Provide the [X, Y] coordinate of the cell's center where the given text is located.  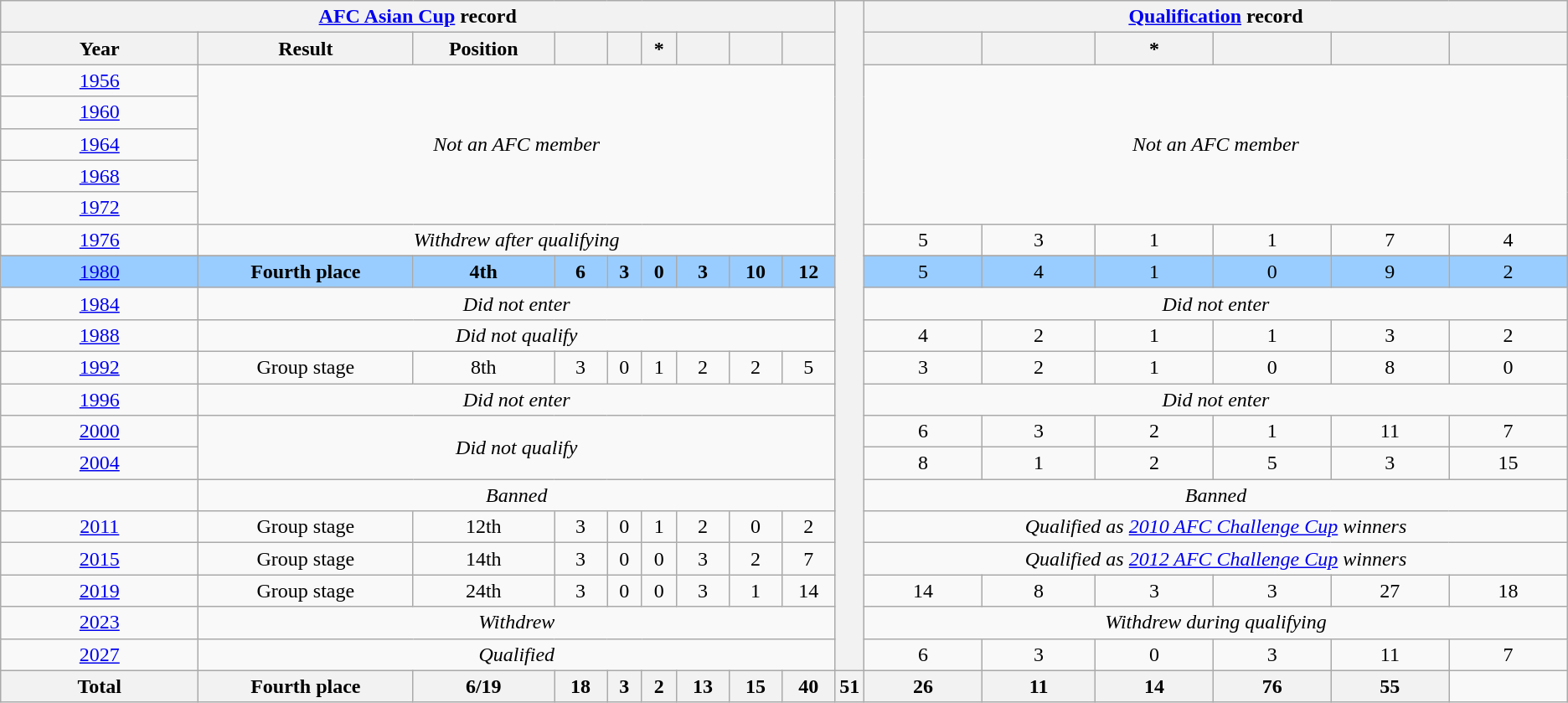
2004 [100, 463]
1980 [100, 271]
Withdrew during qualifying [1216, 623]
12th [484, 527]
Year [100, 49]
1956 [100, 80]
Qualification record [1216, 17]
40 [809, 686]
2015 [100, 559]
1988 [100, 335]
AFC Asian Cup record [418, 17]
Qualified as 2012 AFC Challenge Cup winners [1216, 559]
51 [849, 686]
6/19 [484, 686]
14th [484, 559]
Withdrew after qualifying [517, 240]
Result [306, 49]
26 [923, 686]
1996 [100, 400]
Withdrew [517, 623]
12 [809, 271]
1960 [100, 112]
1972 [100, 208]
8th [484, 367]
2011 [100, 527]
4th [484, 271]
1984 [100, 303]
27 [1390, 591]
2019 [100, 591]
55 [1390, 686]
1992 [100, 367]
10 [756, 271]
2000 [100, 432]
1964 [100, 144]
13 [704, 686]
9 [1390, 271]
Qualified [517, 654]
1976 [100, 240]
Position [484, 49]
2023 [100, 623]
76 [1271, 686]
Total [100, 686]
2027 [100, 654]
24th [484, 591]
Qualified as 2010 AFC Challenge Cup winners [1216, 527]
1968 [100, 176]
